Find where the given text appears and provide that cell's center as (X, Y) coordinate. 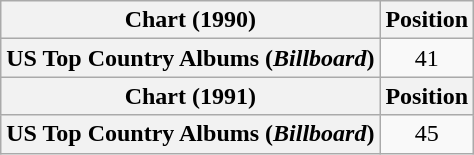
Chart (1991) (190, 96)
41 (427, 58)
Chart (1990) (190, 20)
45 (427, 134)
